Extract the (X, Y) coordinate from the center of the cell holding the provided text.  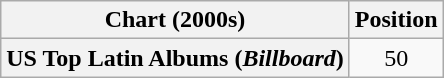
Position (396, 20)
Chart (2000s) (176, 20)
50 (396, 58)
US Top Latin Albums (Billboard) (176, 58)
